For the text-containing cell, return its midpoint in [x, y] coordinate format. 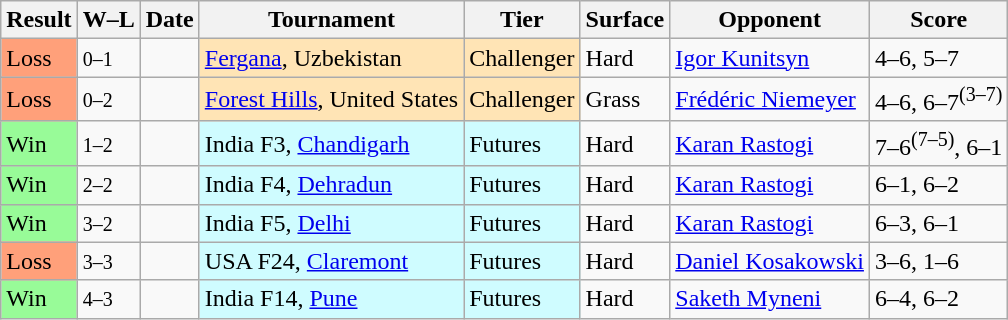
Date [170, 20]
India F14, Pune [331, 299]
3–3 [108, 261]
0–1 [108, 58]
W–L [108, 20]
India F3, Chandigarh [331, 144]
Opponent [770, 20]
Igor Kunitsyn [770, 58]
Forest Hills, United States [331, 100]
3–6, 1–6 [938, 261]
4–3 [108, 299]
2–2 [108, 185]
7–6(7–5), 6–1 [938, 144]
6–1, 6–2 [938, 185]
Daniel Kosakowski [770, 261]
0–2 [108, 100]
4–6, 6–7(3–7) [938, 100]
4–6, 5–7 [938, 58]
6–4, 6–2 [938, 299]
Frédéric Niemeyer [770, 100]
India F4, Dehradun [331, 185]
Tournament [331, 20]
India F5, Delhi [331, 223]
USA F24, Claremont [331, 261]
Surface [625, 20]
3–2 [108, 223]
Grass [625, 100]
6–3, 6–1 [938, 223]
1–2 [108, 144]
Fergana, Uzbekistan [331, 58]
Result [39, 20]
Saketh Myneni [770, 299]
Tier [522, 20]
Score [938, 20]
